Determine the (x, y) coordinate at the center of the cell enclosing the given text.  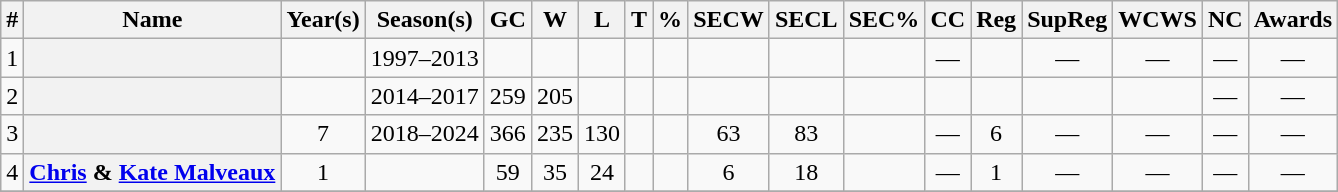
% (670, 20)
366 (508, 134)
SEC% (884, 20)
NC (1225, 20)
63 (729, 134)
Chris & Kate Malveaux (152, 172)
205 (554, 96)
CC (948, 20)
235 (554, 134)
Awards (1292, 20)
3 (12, 134)
35 (554, 172)
Year(s) (323, 20)
Reg (996, 20)
24 (602, 172)
59 (508, 172)
L (602, 20)
7 (323, 134)
Season(s) (424, 20)
SECW (729, 20)
259 (508, 96)
1997–2013 (424, 58)
WCWS (1158, 20)
130 (602, 134)
18 (806, 172)
2014–2017 (424, 96)
2 (12, 96)
W (554, 20)
2018–2024 (424, 134)
# (12, 20)
4 (12, 172)
SECL (806, 20)
GC (508, 20)
SupReg (1068, 20)
T (638, 20)
83 (806, 134)
Name (152, 20)
